Detect which cell encompasses the target text, then output its [x, y] center coordinate. 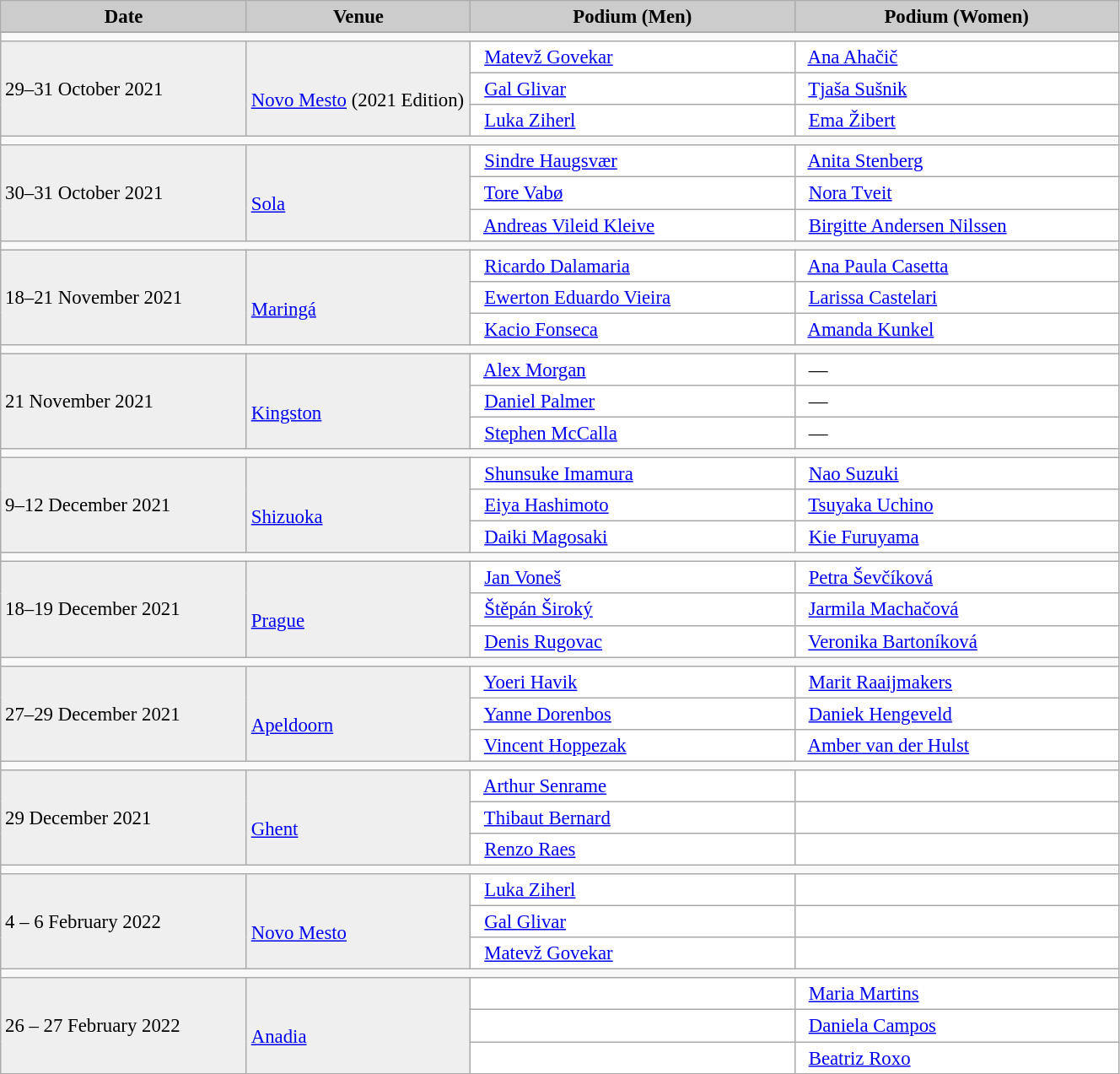
Shizuoka [358, 506]
Jan Voneš [633, 578]
Podium (Women) [956, 17]
Vincent Hoppezak [633, 746]
Tore Vabø [633, 193]
Marit Raaijmakers [956, 682]
Prague [358, 609]
Amanda Kunkel [956, 329]
Larissa Castelari [956, 297]
4 – 6 February 2022 [124, 921]
Daiki Magosaki [633, 537]
Ana Paula Casetta [956, 266]
Stephen McCalla [633, 433]
30–31 October 2021 [124, 192]
Nora Tveit [956, 193]
Podium (Men) [633, 17]
Yanne Dorenbos [633, 714]
Daniel Palmer [633, 402]
Anita Stenberg [956, 161]
Nao Suzuki [956, 474]
Denis Rugovac [633, 641]
Shunsuke Imamura [633, 474]
29 December 2021 [124, 818]
Ewerton Eduardo Vieira [633, 297]
Renzo Raes [633, 850]
Kingston [358, 402]
Ana Ahačič [956, 57]
Maringá [358, 297]
Sola [358, 192]
Beatriz Roxo [956, 1058]
Kacio Fonseca [633, 329]
18–19 December 2021 [124, 609]
Daniek Hengeveld [956, 714]
Alex Morgan [633, 370]
26 – 27 February 2022 [124, 1026]
18–21 November 2021 [124, 297]
Apeldoorn [358, 714]
Yoeri Havik [633, 682]
Maria Martins [956, 995]
Anadia [358, 1026]
Novo Mesto (2021 Edition) [358, 89]
Petra Ševčíková [956, 578]
9–12 December 2021 [124, 506]
Arthur Senrame [633, 786]
Amber van der Hulst [956, 746]
Eiya Hashimoto [633, 505]
Venue [358, 17]
Štěpán Široký [633, 610]
Ghent [358, 818]
Kie Furuyama [956, 537]
Novo Mesto [358, 921]
Andreas Vileid Kleive [633, 225]
Thibaut Bernard [633, 818]
Tjaša Sušnik [956, 89]
Tsuyaka Uchino [956, 505]
Birgitte Andersen Nilssen [956, 225]
Ema Žibert [956, 121]
Jarmila Machačová [956, 610]
27–29 December 2021 [124, 714]
Sindre Haugsvær [633, 161]
Date [124, 17]
21 November 2021 [124, 402]
Veronika Bartoníková [956, 641]
Daniela Campos [956, 1026]
Ricardo Dalamaria [633, 266]
29–31 October 2021 [124, 89]
